For the text-containing cell, return its midpoint in (X, Y) coordinate format. 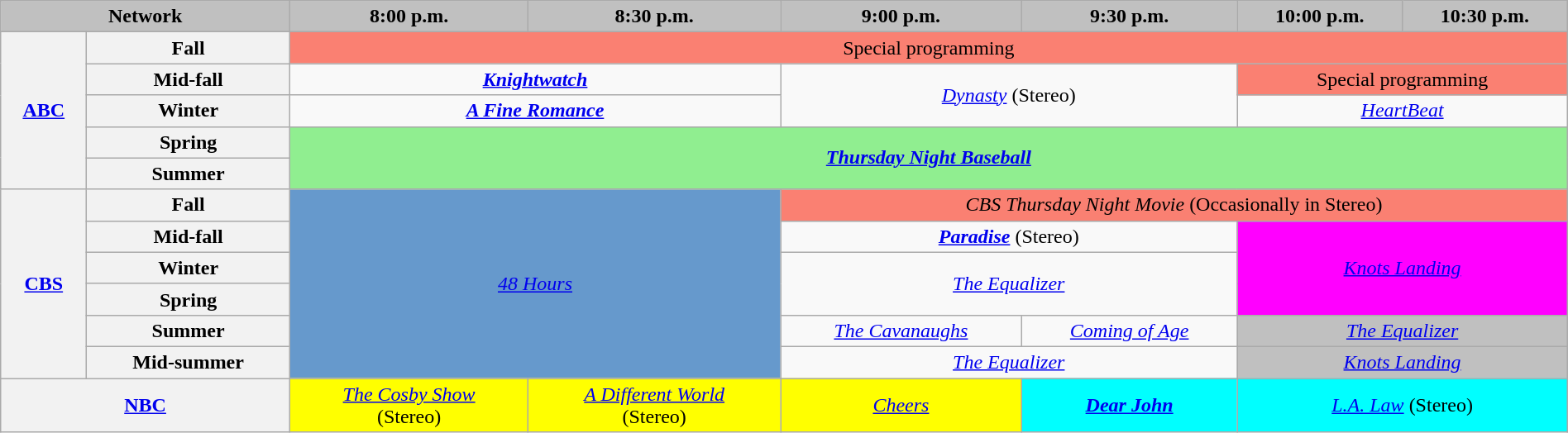
Dynasty (Stereo) (1009, 95)
Dear John (1130, 405)
The Cavanaughs (901, 331)
CBS Thursday Night Movie (Occasionally in Stereo) (1174, 205)
48 Hours (534, 283)
8:30 p.m. (655, 17)
HeartBeat (1403, 111)
10:00 p.m. (1320, 17)
Mid-summer (189, 362)
Coming of Age (1130, 331)
Network (146, 17)
Knightwatch (534, 79)
Cheers (901, 405)
The Cosby Show(Stereo) (409, 405)
9:00 p.m. (901, 17)
CBS (44, 283)
Thursday Night Baseball (928, 158)
8:00 p.m. (409, 17)
A Different World(Stereo) (655, 405)
10:30 p.m. (1485, 17)
A Fine Romance (534, 111)
9:30 p.m. (1130, 17)
Paradise (Stereo) (1009, 236)
NBC (146, 405)
ABC (44, 111)
L.A. Law (Stereo) (1403, 405)
